Output the [x, y] coordinate of the center of the cell containing the given text.  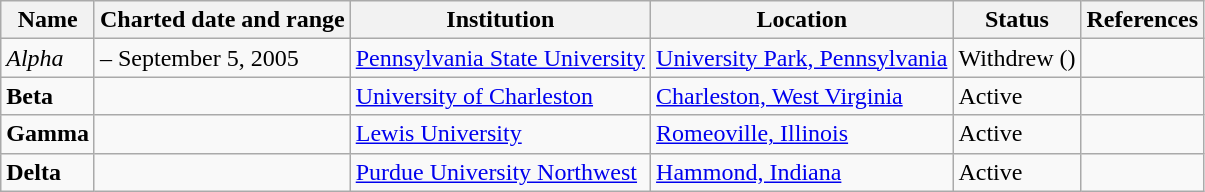
University Park, Pennsylvania [802, 58]
References [1142, 20]
Lewis University [500, 134]
University of Charleston [500, 96]
Romeoville, Illinois [802, 134]
Withdrew () [1017, 58]
Status [1017, 20]
Institution [500, 20]
Alpha [48, 58]
– September 5, 2005 [222, 58]
Charted date and range [222, 20]
Delta [48, 172]
Location [802, 20]
Charleston, West Virginia [802, 96]
Beta [48, 96]
Gamma [48, 134]
Purdue University Northwest [500, 172]
Hammond, Indiana [802, 172]
Name [48, 20]
Pennsylvania State University [500, 58]
